Pinpoint the cell where the given text exists, returning its (x, y) midpoint coordinate. 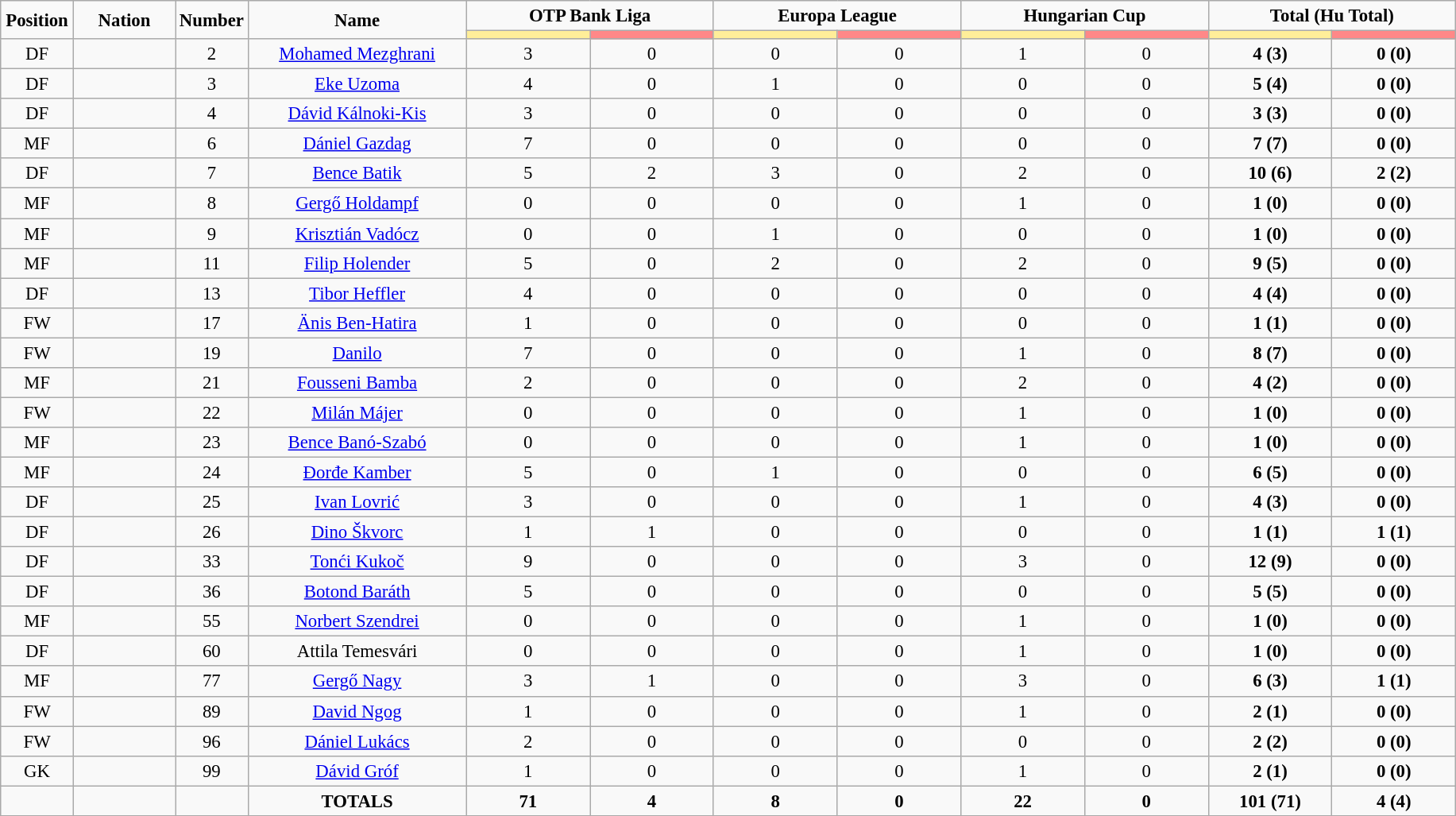
8 (7) (1270, 353)
Name (357, 20)
Krisztián Vadócz (357, 234)
Dino Škvorc (357, 532)
OTP Bank Liga (589, 16)
David Ngog (357, 711)
Danilo (357, 353)
Botond Baráth (357, 592)
Tonći Kukoč (357, 562)
55 (212, 621)
Fousseni Bamba (357, 383)
13 (212, 293)
Attila Temesvári (357, 652)
3 (3) (1270, 114)
Ivan Lovrić (357, 502)
19 (212, 353)
Total (Hu Total) (1332, 16)
Mohamed Mezghrani (357, 54)
4 (2) (1270, 383)
Number (212, 20)
Position (37, 20)
Änis Ben-Hatira (357, 323)
Filip Holender (357, 263)
99 (212, 771)
10 (6) (1270, 174)
GK (37, 771)
Bence Banó-Szabó (357, 443)
5 (4) (1270, 84)
Norbert Szendrei (357, 621)
77 (212, 682)
Dániel Lukács (357, 741)
12 (9) (1270, 562)
24 (212, 472)
11 (212, 263)
Gergő Nagy (357, 682)
Gergő Holdampf (357, 203)
Dávid Kálnoki-Kis (357, 114)
Eke Uzoma (357, 84)
89 (212, 711)
6 (3) (1270, 682)
5 (5) (1270, 592)
Bence Batik (357, 174)
Hungarian Cup (1085, 16)
101 (71) (1270, 801)
17 (212, 323)
71 (528, 801)
96 (212, 741)
Dávid Gróf (357, 771)
36 (212, 592)
60 (212, 652)
Dániel Gazdag (357, 144)
Đorđe Kamber (357, 472)
6 (212, 144)
Tibor Heffler (357, 293)
Milán Májer (357, 412)
9 (5) (1270, 263)
26 (212, 532)
Europa League (837, 16)
25 (212, 502)
33 (212, 562)
Nation (124, 20)
7 (7) (1270, 144)
TOTALS (357, 801)
21 (212, 383)
23 (212, 443)
6 (5) (1270, 472)
